Locate the cell with the specified text and output its [x, y] center coordinate. 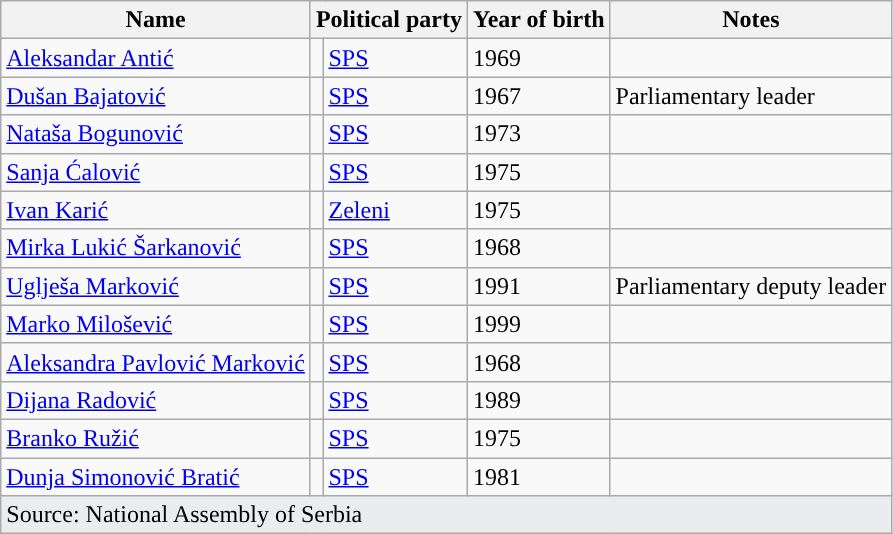
1991 [538, 286]
Ivan Karić [156, 210]
Uglješa Marković [156, 286]
Political party [388, 20]
Parliamentary deputy leader [751, 286]
Marko Milošević [156, 324]
Year of birth [538, 20]
Dušan Bajatović [156, 96]
Notes [751, 20]
1989 [538, 400]
1973 [538, 134]
1981 [538, 477]
1967 [538, 96]
Mirka Lukić Šarkanović [156, 248]
Dijana Radović [156, 400]
Aleksandra Pavlović Marković [156, 362]
Sanja Ćalović [156, 172]
Zeleni [395, 210]
Name [156, 20]
Dunja Simonović Bratić [156, 477]
1999 [538, 324]
Aleksandar Antić [156, 58]
Branko Ružić [156, 438]
Parliamentary leader [751, 96]
1969 [538, 58]
Source: National Assembly of Serbia [446, 515]
Nataša Bogunović [156, 134]
